Identify which cell holds the provided text, then report its [X, Y] central coordinate. 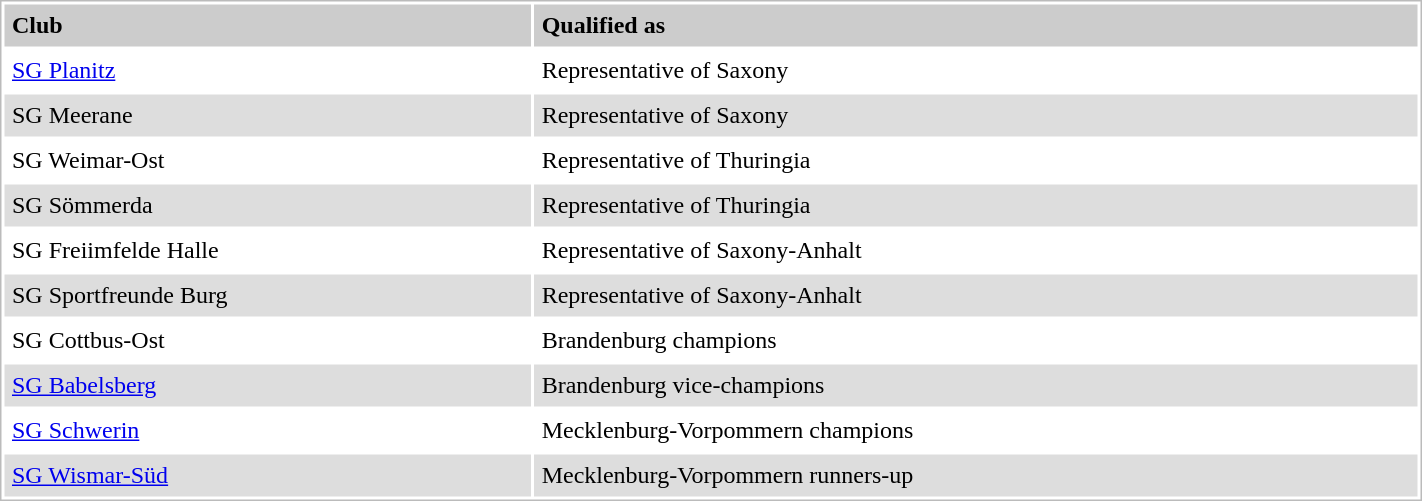
SG Schwerin [268, 431]
Mecklenburg-Vorpommern champions [976, 431]
SG Sportfreunde Burg [268, 295]
SG Weimar-Ost [268, 161]
SG Wismar-Süd [268, 475]
Qualified as [976, 25]
Mecklenburg-Vorpommern runners-up [976, 475]
SG Freiimfelde Halle [268, 251]
SG Sömmerda [268, 205]
Club [268, 25]
SG Planitz [268, 71]
SG Cottbus-Ost [268, 341]
SG Meerane [268, 115]
Brandenburg champions [976, 341]
Brandenburg vice-champions [976, 385]
SG Babelsberg [268, 385]
